Provide the (x, y) coordinate of the cell's center where the given text is located.  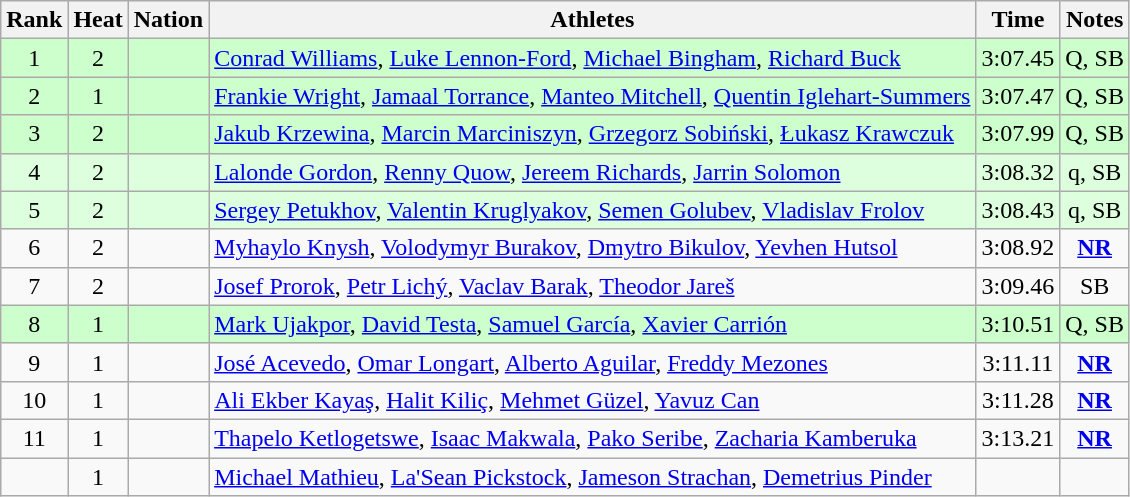
3:13.21 (1018, 438)
8 (34, 324)
Myhaylo Knysh, Volodymyr Burakov, Dmytro Bikulov, Yevhen Hutsol (592, 248)
5 (34, 210)
10 (34, 400)
4 (34, 172)
Michael Mathieu, La'Sean Pickstock, Jameson Strachan, Demetrius Pinder (592, 477)
Heat (98, 20)
11 (34, 438)
3:08.32 (1018, 172)
Lalonde Gordon, Renny Quow, Jereem Richards, Jarrin Solomon (592, 172)
Mark Ujakpor, David Testa, Samuel García, Xavier Carrión (592, 324)
Nation (168, 20)
Notes (1095, 20)
SB (1095, 286)
Thapelo Ketlogetswe, Isaac Makwala, Pako Seribe, Zacharia Kamberuka (592, 438)
Time (1018, 20)
3:07.45 (1018, 58)
José Acevedo, Omar Longart, Alberto Aguilar, Freddy Mezones (592, 362)
3:08.43 (1018, 210)
3:08.92 (1018, 248)
3:07.47 (1018, 96)
3:10.51 (1018, 324)
Josef Prorok, Petr Lichý, Vaclav Barak, Theodor Jareš (592, 286)
6 (34, 248)
3 (34, 134)
7 (34, 286)
3:11.11 (1018, 362)
Frankie Wright, Jamaal Torrance, Manteo Mitchell, Quentin Iglehart-Summers (592, 96)
Conrad Williams, Luke Lennon-Ford, Michael Bingham, Richard Buck (592, 58)
3:07.99 (1018, 134)
3:11.28 (1018, 400)
Rank (34, 20)
Ali Ekber Kayaş, Halit Kiliç, Mehmet Güzel, Yavuz Can (592, 400)
Athletes (592, 20)
Sergey Petukhov, Valentin Kruglyakov, Semen Golubev, Vladislav Frolov (592, 210)
Jakub Krzewina, Marcin Marciniszyn, Grzegorz Sobiński, Łukasz Krawczuk (592, 134)
3:09.46 (1018, 286)
9 (34, 362)
